Pinpoint the cell where the given text exists, returning its (x, y) midpoint coordinate. 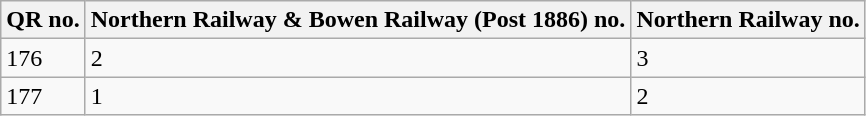
177 (43, 96)
3 (748, 58)
Northern Railway no. (748, 20)
Northern Railway & Bowen Railway (Post 1886) no. (358, 20)
QR no. (43, 20)
176 (43, 58)
1 (358, 96)
